Provide the [X, Y] coordinate of the cell's center where the given text is located.  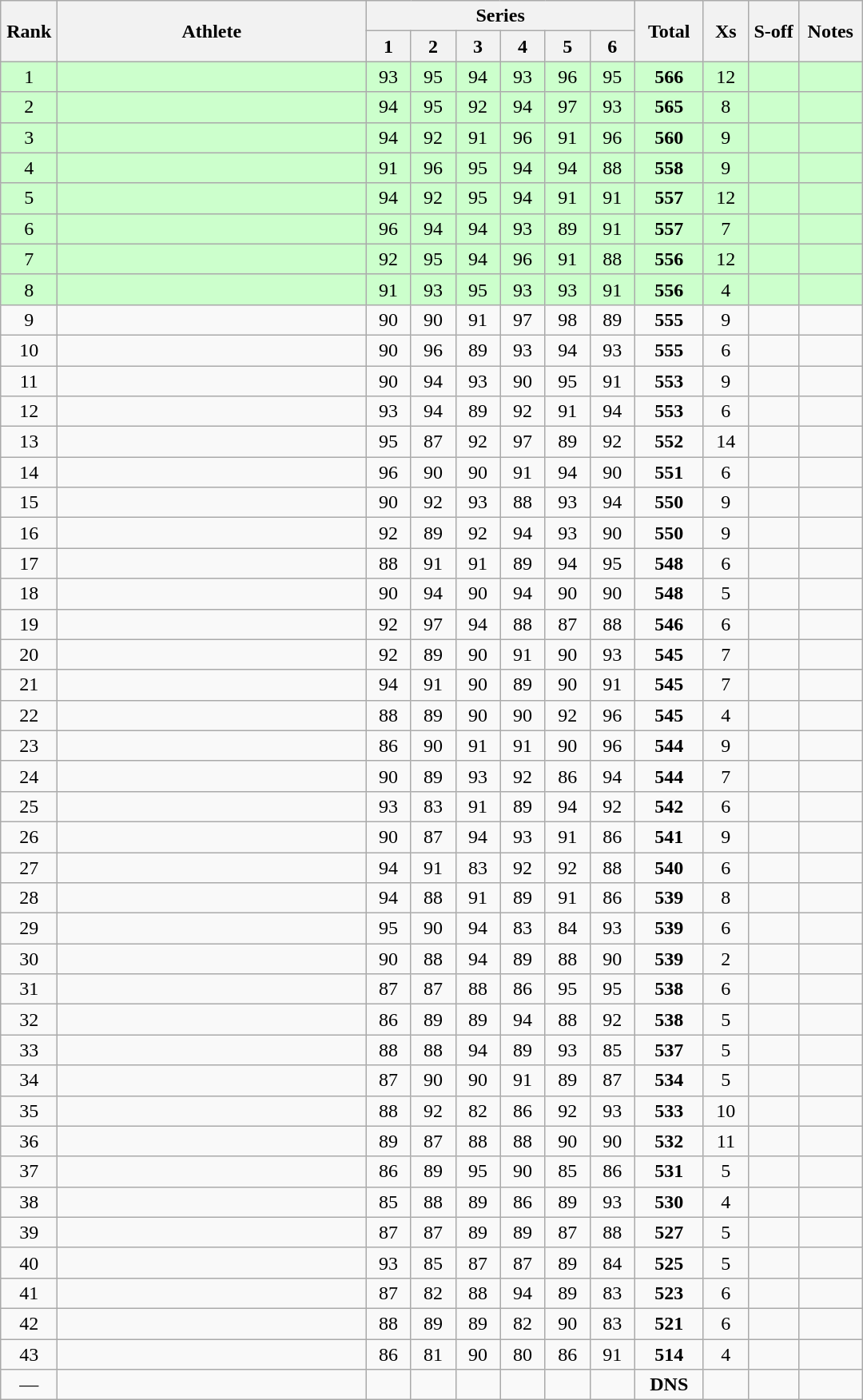
21 [29, 685]
16 [29, 533]
13 [29, 442]
Rank [29, 31]
Total [669, 31]
22 [29, 715]
40 [29, 1263]
552 [669, 442]
80 [523, 1354]
33 [29, 1050]
42 [29, 1323]
24 [29, 776]
15 [29, 503]
Notes [831, 31]
551 [669, 472]
39 [29, 1232]
98 [567, 320]
38 [29, 1202]
31 [29, 989]
542 [669, 806]
32 [29, 1020]
546 [669, 624]
17 [29, 563]
20 [29, 654]
81 [433, 1354]
36 [29, 1141]
527 [669, 1232]
514 [669, 1354]
560 [669, 137]
Xs [726, 31]
521 [669, 1323]
35 [29, 1111]
S-off [774, 31]
41 [29, 1293]
18 [29, 594]
540 [669, 867]
566 [669, 77]
Series [500, 16]
23 [29, 746]
29 [29, 929]
558 [669, 168]
532 [669, 1141]
19 [29, 624]
530 [669, 1202]
25 [29, 806]
541 [669, 837]
Athlete [212, 31]
37 [29, 1171]
26 [29, 837]
523 [669, 1293]
533 [669, 1111]
534 [669, 1080]
— [29, 1385]
565 [669, 107]
27 [29, 867]
525 [669, 1263]
43 [29, 1354]
30 [29, 959]
537 [669, 1050]
531 [669, 1171]
DNS [669, 1385]
28 [29, 898]
34 [29, 1080]
